Capture the cell that displays the provided text and extract its (X, Y) central coordinate. 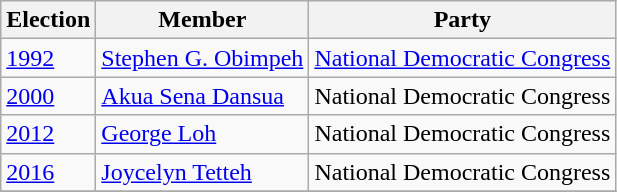
Akua Sena Dansua (202, 96)
2000 (48, 96)
Joycelyn Tetteh (202, 172)
2016 (48, 172)
1992 (48, 58)
George Loh (202, 134)
Stephen G. Obimpeh (202, 58)
Member (202, 20)
Election (48, 20)
2012 (48, 134)
Party (462, 20)
